Find where the given text appears and provide that cell's center as [x, y] coordinate. 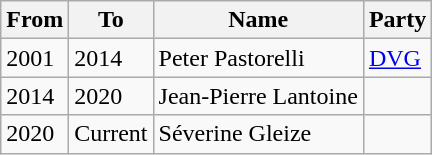
Peter Pastorelli [258, 58]
Name [258, 20]
From [35, 20]
Jean-Pierre Lantoine [258, 96]
2001 [35, 58]
Current [111, 134]
DVG [397, 58]
Séverine Gleize [258, 134]
Party [397, 20]
To [111, 20]
